Return the [X, Y] coordinate for the center point of the cell that contains the specified text.  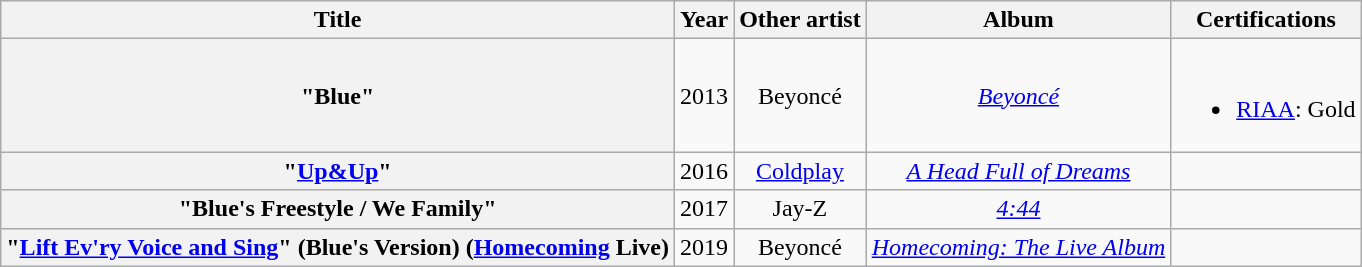
A Head Full of Dreams [1018, 171]
2017 [704, 209]
Coldplay [800, 171]
2013 [704, 96]
Other artist [800, 20]
2016 [704, 171]
"Blue" [338, 96]
"Lift Ev'ry Voice and Sing" (Blue's Version) (Homecoming Live) [338, 247]
Jay-Z [800, 209]
"Up&Up" [338, 171]
2019 [704, 247]
Album [1018, 20]
Title [338, 20]
"Blue's Freestyle / We Family" [338, 209]
4:44 [1018, 209]
Year [704, 20]
Homecoming: The Live Album [1018, 247]
RIAA: Gold [1266, 96]
Certifications [1266, 20]
